Return the (X, Y) coordinate for the center point of the cell that contains the specified text.  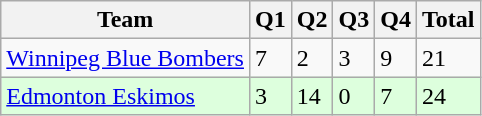
14 (312, 96)
21 (448, 58)
Q1 (270, 20)
Edmonton Eskimos (126, 96)
Winnipeg Blue Bombers (126, 58)
Q3 (354, 20)
Q4 (396, 20)
2 (312, 58)
0 (354, 96)
9 (396, 58)
Q2 (312, 20)
Total (448, 20)
Team (126, 20)
24 (448, 96)
